Pinpoint the cell where the given text exists, returning its [X, Y] midpoint coordinate. 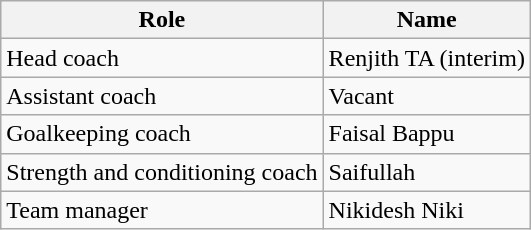
Name [426, 20]
Strength and conditioning coach [162, 172]
Nikidesh Niki [426, 210]
Vacant [426, 96]
Renjith TA (interim) [426, 58]
Role [162, 20]
Goalkeeping coach [162, 134]
Faisal Bappu [426, 134]
Team manager [162, 210]
Saifullah [426, 172]
Head coach [162, 58]
Assistant coach [162, 96]
